For the text-containing cell, return its midpoint in [X, Y] coordinate format. 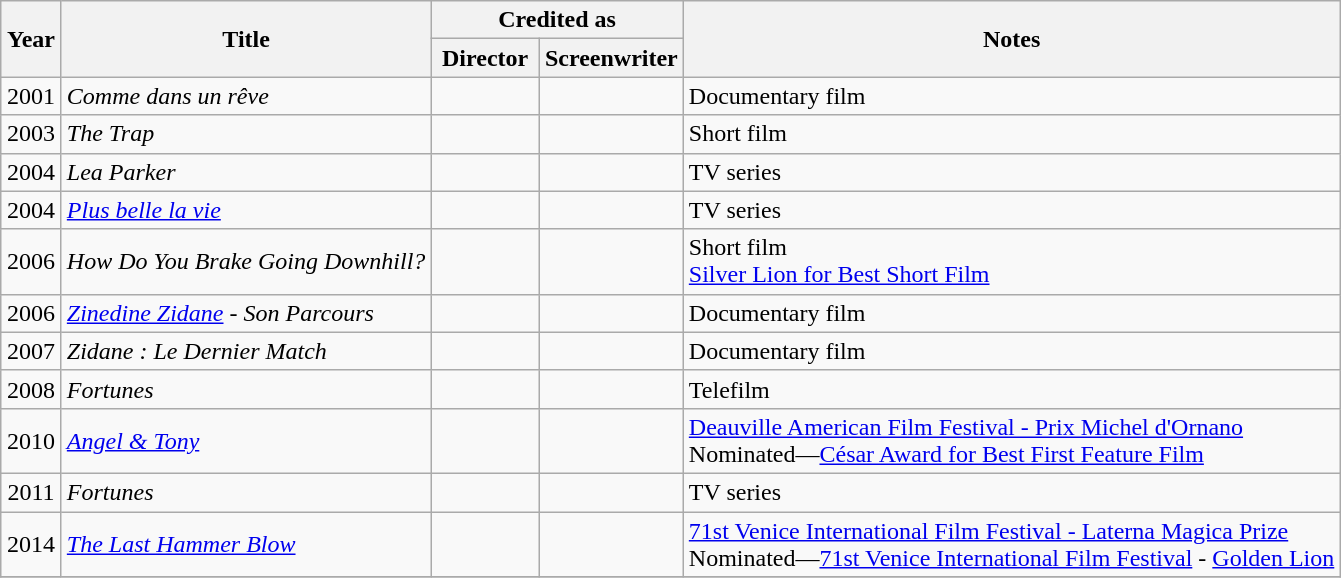
The Trap [246, 134]
Short filmSilver Lion for Best Short Film [1012, 262]
Zidane : Le Dernier Match [246, 351]
Lea Parker [246, 172]
Zinedine Zidane - Son Parcours [246, 313]
2014 [32, 544]
The Last Hammer Blow [246, 544]
Plus belle la vie [246, 210]
How Do You Brake Going Downhill? [246, 262]
Notes [1012, 39]
Credited as [557, 20]
71st Venice International Film Festival - Laterna Magica PrizeNominated—71st Venice International Film Festival - Golden Lion [1012, 544]
Director [486, 58]
2001 [32, 96]
Year [32, 39]
Short film [1012, 134]
2003 [32, 134]
2010 [32, 440]
2011 [32, 492]
2008 [32, 389]
Title [246, 39]
Comme dans un rêve [246, 96]
2007 [32, 351]
Angel & Tony [246, 440]
Deauville American Film Festival - Prix Michel d'OrnanoNominated—César Award for Best First Feature Film [1012, 440]
Screenwriter [611, 58]
Telefilm [1012, 389]
